Identify which cell holds the provided text, then report its (X, Y) central coordinate. 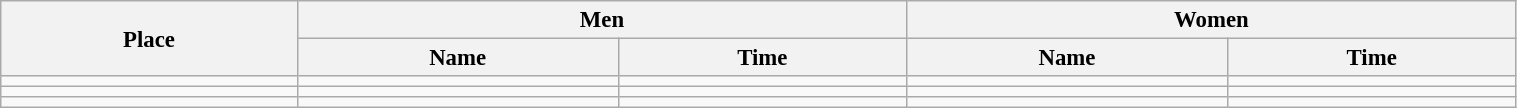
Place (150, 38)
Men (602, 20)
Women (1212, 20)
